Locate the cell with the specified text and output its [X, Y] center coordinate. 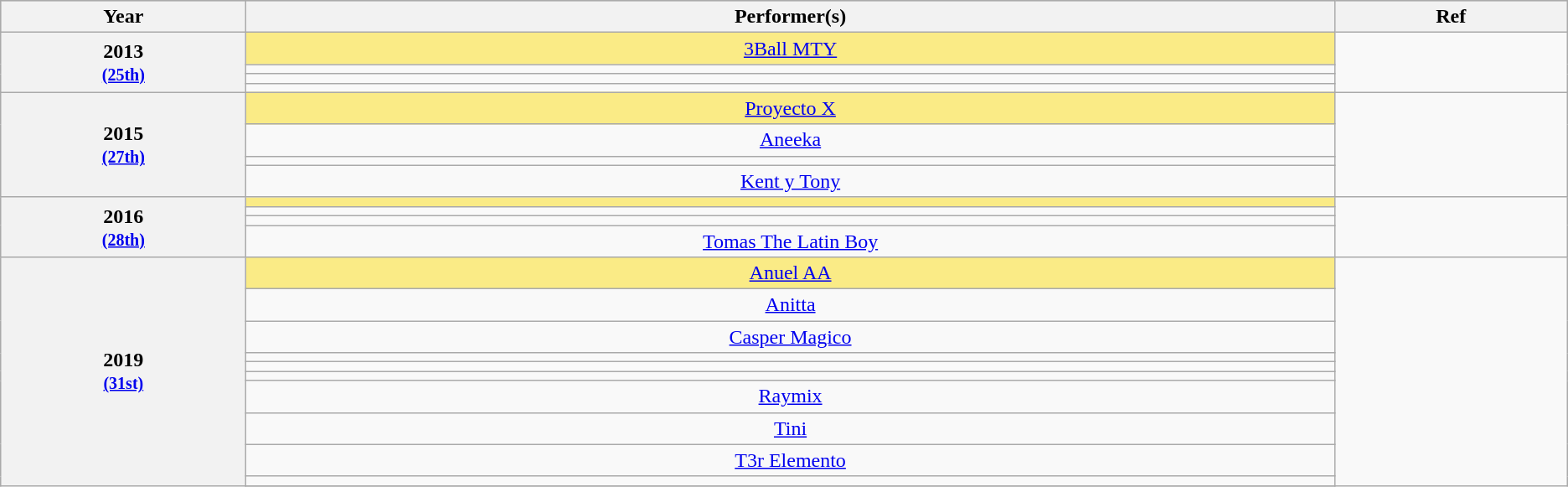
T3r Elemento [791, 460]
Ref [1451, 17]
Year [124, 17]
Tini [791, 428]
Raymix [791, 396]
Tomas The Latin Boy [791, 241]
Aneeka [791, 140]
Anitta [791, 305]
Casper Magico [791, 337]
2015 (27th) [124, 144]
2013 (25th) [124, 62]
Performer(s) [791, 17]
2016 (28th) [124, 226]
Proyecto X [791, 108]
Anuel AA [791, 273]
2019 (31st) [124, 372]
3Ball MTY [791, 49]
Kent y Tony [791, 181]
